For the text-containing cell, return its midpoint in [x, y] coordinate format. 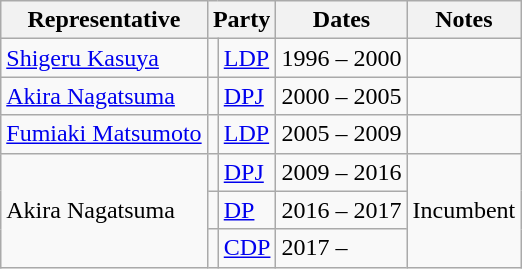
Shigeru Kasuya [104, 58]
2000 – 2005 [342, 96]
2016 – 2017 [342, 210]
2009 – 2016 [342, 172]
1996 – 2000 [342, 58]
2005 – 2009 [342, 134]
Party [242, 20]
CDP [247, 248]
2017 – [342, 248]
Dates [342, 20]
Notes [464, 20]
DP [247, 210]
Incumbent [464, 210]
Fumiaki Matsumoto [104, 134]
Representative [104, 20]
